Capture the cell that displays the provided text and extract its [x, y] central coordinate. 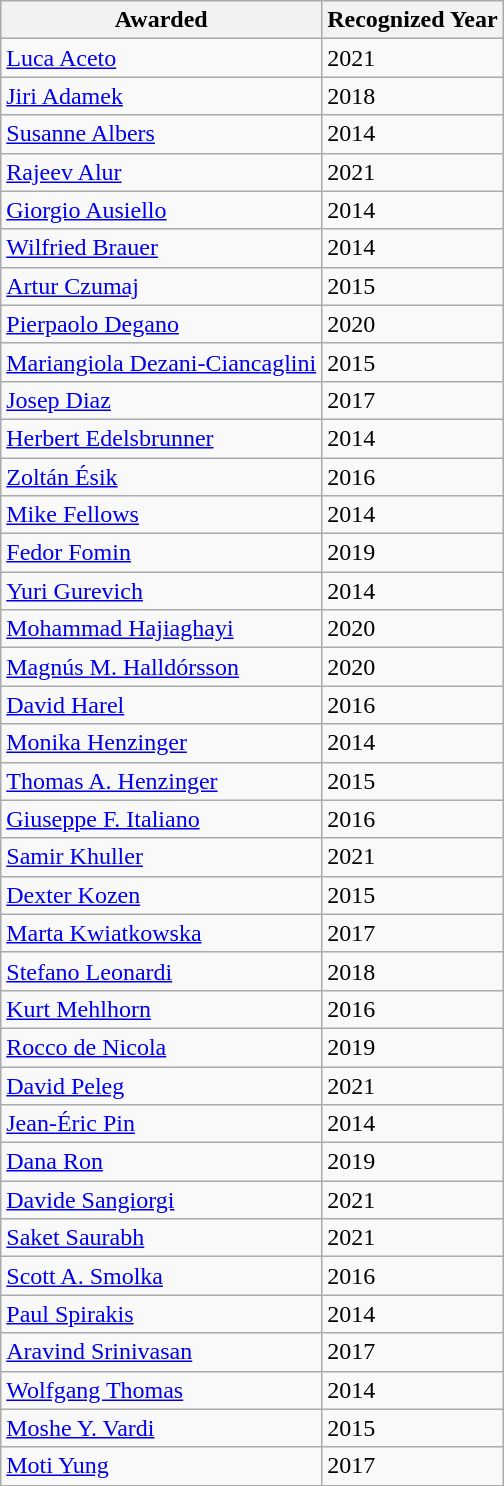
Paul Spirakis [162, 1314]
Mike Fellows [162, 515]
Giuseppe F. Italiano [162, 819]
Saket Saurabh [162, 1238]
Fedor Fomin [162, 553]
Rocco de Nicola [162, 1047]
Yuri Gurevich [162, 591]
Aravind Srinivasan [162, 1352]
Awarded [162, 20]
Jiri Adamek [162, 96]
Samir Khuller [162, 857]
Josep Diaz [162, 400]
Thomas A. Henzinger [162, 781]
Recognized Year [412, 20]
Rajeev Alur [162, 172]
Mariangiola Dezani-Ciancaglini [162, 362]
Susanne Albers [162, 134]
Scott A. Smolka [162, 1276]
Zoltán Ésik [162, 477]
Giorgio Ausiello [162, 210]
Pierpaolo Degano [162, 324]
Luca Aceto [162, 58]
Stefano Leonardi [162, 971]
Dexter Kozen [162, 895]
Davide Sangiorgi [162, 1200]
David Harel [162, 705]
Artur Czumaj [162, 286]
David Peleg [162, 1085]
Wilfried Brauer [162, 248]
Herbert Edelsbrunner [162, 438]
Magnús M. Halldórsson [162, 667]
Kurt Mehlhorn [162, 1009]
Jean-Éric Pin [162, 1124]
Dana Ron [162, 1162]
Wolfgang Thomas [162, 1390]
Marta Kwiatkowska [162, 933]
Moti Yung [162, 1466]
Monika Henzinger [162, 743]
Mohammad Hajiaghayi [162, 629]
Moshe Y. Vardi [162, 1428]
